Locate the cell with the specified text and output its (x, y) center coordinate. 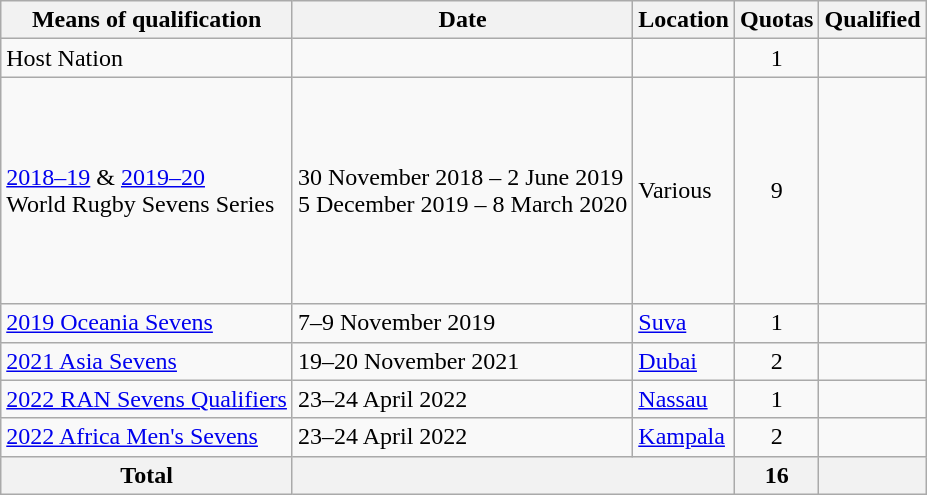
9 (777, 190)
2019 Oceania Sevens (147, 323)
2018–19 & 2019–20World Rugby Sevens Series (147, 190)
Total (147, 475)
Host Nation (147, 58)
Nassau (684, 399)
Means of qualification (147, 20)
Suva (684, 323)
30 November 2018 – 2 June 20195 December 2019 – 8 March 2020 (462, 190)
19–20 November 2021 (462, 361)
7–9 November 2019 (462, 323)
2022 RAN Sevens Qualifiers (147, 399)
Location (684, 20)
Quotas (777, 20)
2021 Asia Sevens (147, 361)
Dubai (684, 361)
Qualified (872, 20)
Kampala (684, 437)
Various (684, 190)
Date (462, 20)
16 (777, 475)
2022 Africa Men's Sevens (147, 437)
